Detect which cell encompasses the target text, then output its (X, Y) center coordinate. 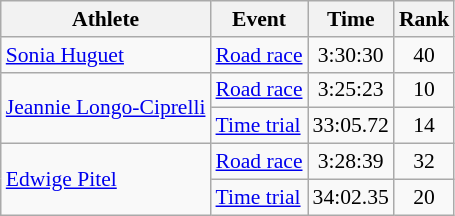
14 (424, 126)
34:02.35 (351, 197)
Jeannie Longo-Ciprelli (106, 108)
Rank (424, 19)
3:25:23 (351, 90)
Event (260, 19)
3:28:39 (351, 162)
20 (424, 197)
32 (424, 162)
3:30:30 (351, 55)
Time (351, 19)
Edwige Pitel (106, 180)
10 (424, 90)
Sonia Huguet (106, 55)
40 (424, 55)
33:05.72 (351, 126)
Athlete (106, 19)
